Search for the cell housing the specified text and yield its [x, y] center coordinate. 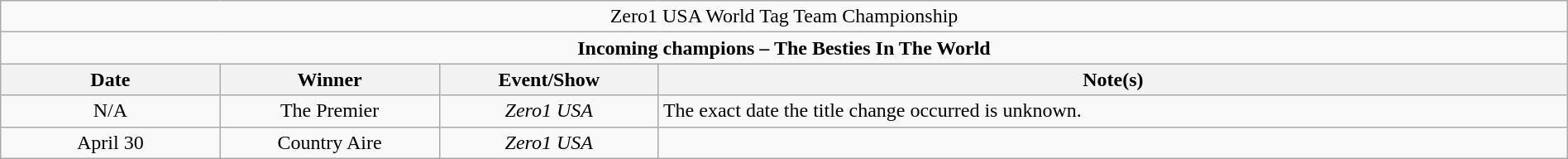
Note(s) [1113, 79]
Country Aire [329, 142]
The Premier [329, 111]
April 30 [111, 142]
Incoming champions – The Besties In The World [784, 48]
N/A [111, 111]
Date [111, 79]
Winner [329, 79]
Event/Show [549, 79]
Zero1 USA World Tag Team Championship [784, 17]
The exact date the title change occurred is unknown. [1113, 111]
